Determine the (X, Y) coordinate at the center of the cell enclosing the given text.  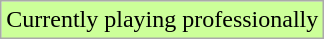
Currently playing professionally (162, 20)
